From the cell containing the given text, extract its center point as (X, Y) coordinate. 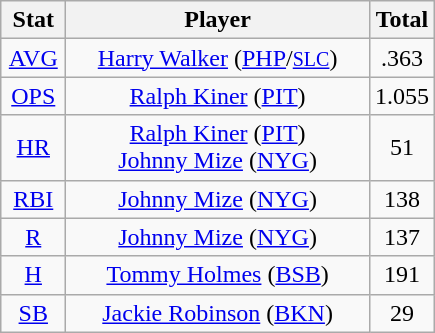
138 (402, 199)
Harry Walker (PHP/SLC) (218, 58)
OPS (34, 96)
Jackie Robinson (BKN) (218, 313)
1.055 (402, 96)
Tommy Holmes (BSB) (218, 275)
Stat (34, 20)
Total (402, 20)
Player (218, 20)
RBI (34, 199)
R (34, 237)
51 (402, 148)
191 (402, 275)
.363 (402, 58)
H (34, 275)
SB (34, 313)
29 (402, 313)
137 (402, 237)
HR (34, 148)
Ralph Kiner (PIT)Johnny Mize (NYG) (218, 148)
Ralph Kiner (PIT) (218, 96)
AVG (34, 58)
